Output the [x, y] coordinate of the center of the cell containing the given text.  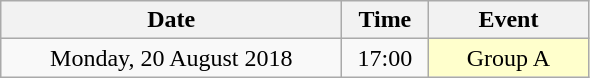
Time [385, 20]
Group A [508, 58]
Date [172, 20]
Monday, 20 August 2018 [172, 58]
Event [508, 20]
17:00 [385, 58]
